Determine the (X, Y) coordinate at the center of the cell enclosing the given text.  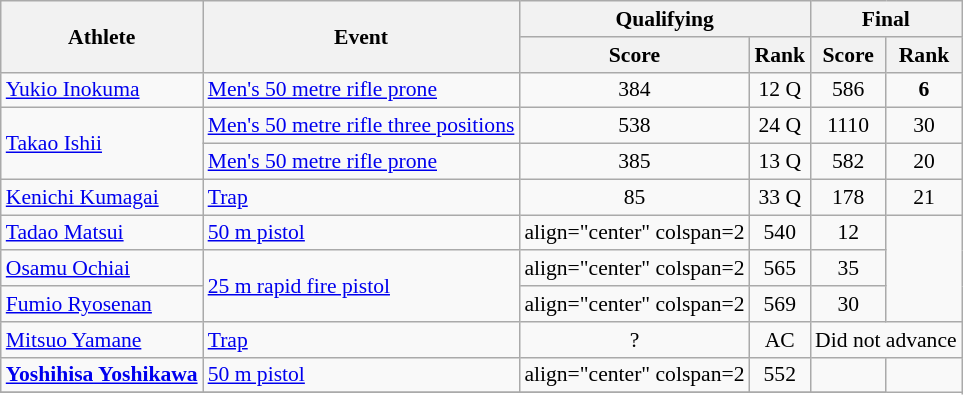
Osamu Ochiai (102, 269)
12 (848, 233)
582 (848, 162)
586 (848, 90)
Fumio Ryosenan (102, 304)
6 (924, 90)
24 Q (780, 126)
35 (848, 269)
33 Q (780, 197)
85 (634, 197)
13 Q (780, 162)
565 (780, 269)
1110 (848, 126)
Kenichi Kumagai (102, 197)
Yukio Inokuma (102, 90)
Mitsuo Yamane (102, 340)
552 (780, 375)
Athlete (102, 36)
Did not advance (886, 340)
Event (362, 36)
569 (780, 304)
Men's 50 metre rifle three positions (362, 126)
12 Q (780, 90)
Yoshihisa Yoshikawa (102, 375)
20 (924, 162)
Takao Ishii (102, 144)
Tadao Matsui (102, 233)
21 (924, 197)
? (634, 340)
384 (634, 90)
AC (780, 340)
Final (886, 19)
540 (780, 233)
385 (634, 162)
Qualifying (664, 19)
538 (634, 126)
25 m rapid fire pistol (362, 286)
178 (848, 197)
